Return the (x, y) coordinate for the center point of the cell that contains the specified text.  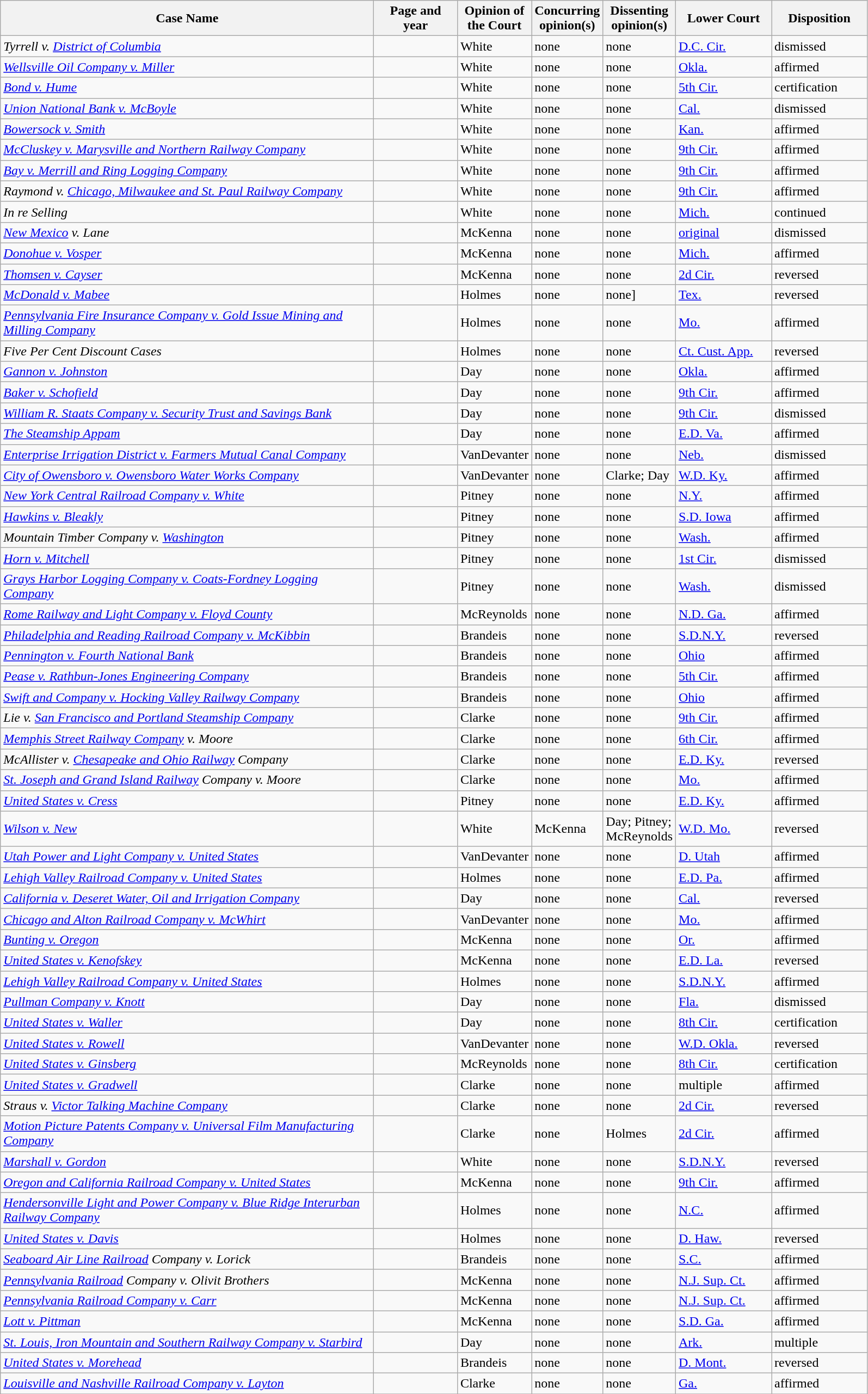
Bond v. Hume (187, 88)
United States v. Morehead (187, 1363)
Hawkins v. Bleakly (187, 517)
Fla. (724, 1002)
Wellsville Oil Company v. Miller (187, 67)
McAllister v. Chesapeake and Ohio Railway Company (187, 759)
Thomsen v. Cayser (187, 274)
McCluskey v. Marysville and Northern Railway Company (187, 150)
United States v. Kenofskey (187, 960)
Mountain Timber Company v. Washington (187, 537)
Wilson v. New (187, 828)
Grays Harbor Logging Company v. Coats-Fordney Logging Company (187, 586)
Gannon v. Johnston (187, 372)
United States v. Davis (187, 1238)
Pennsylvania Railroad Company v. Olivit Brothers (187, 1280)
Lie v. San Francisco and Portland Steamship Company (187, 718)
Marshall v. Gordon (187, 1162)
United States v. Gradwell (187, 1085)
D. Mont. (724, 1363)
United States v. Rowell (187, 1043)
Tyrrell v. District of Columbia (187, 46)
Union National Bank v. McBoyle (187, 108)
Seaboard Air Line Railroad Company v. Lorick (187, 1259)
6th Cir. (724, 739)
Ark. (724, 1342)
United States v. Cress (187, 801)
none] (639, 295)
Straus v. Victor Talking Machine Company (187, 1106)
Raymond v. Chicago, Milwaukee and St. Paul Railway Company (187, 191)
United States v. Ginsberg (187, 1064)
Motion Picture Patents Company v. Universal Film Manufacturing Company (187, 1133)
Baker v. Schofield (187, 392)
Day; Pitney; McReynolds (639, 828)
Memphis Street Railway Company v. Moore (187, 739)
Neb. (724, 455)
Case Name (187, 19)
Lower Court (724, 19)
Hendersonville Light and Power Company v. Blue Ridge Interurban Railway Company (187, 1211)
E.D. Pa. (724, 877)
Utah Power and Light Company v. United States (187, 857)
Opinion of the Court (494, 19)
In re Selling (187, 212)
Five Per Cent Discount Cases (187, 351)
McDonald v. Mabee (187, 295)
The Steamship Appam (187, 434)
Ct. Cust. App. (724, 351)
Swift and Company v. Hocking Valley Railway Company (187, 697)
E.D. La. (724, 960)
Philadelphia and Reading Railroad Company v. McKibbin (187, 635)
William R. Staats Company v. Security Trust and Savings Bank (187, 413)
Clarke; Day (639, 475)
Tex. (724, 295)
United States v. Waller (187, 1023)
S.D. Ga. (724, 1321)
Dissenting opinion(s) (639, 19)
St. Joseph and Grand Island Railway Company v. Moore (187, 780)
Bunting v. Oregon (187, 939)
Pennsylvania Fire Insurance Company v. Gold Issue Mining and Milling Company (187, 323)
Kan. (724, 129)
S.C. (724, 1259)
Or. (724, 939)
Pennington v. Fourth National Bank (187, 656)
N.Y. (724, 496)
Bay v. Merrill and Ring Logging Company (187, 170)
Louisville and Nashville Railroad Company v. Layton (187, 1384)
N.D. Ga. (724, 614)
California v. Deseret Water, Oil and Irrigation Company (187, 898)
St. Louis, Iron Mountain and Southern Railway Company v. Starbird (187, 1342)
W.D. Mo. (724, 828)
W.D. Okla. (724, 1043)
Bowersock v. Smith (187, 129)
Horn v. Mitchell (187, 558)
New York Central Railroad Company v. White (187, 496)
original (724, 232)
Chicago and Alton Railroad Company v. McWhirt (187, 919)
Pullman Company v. Knott (187, 1002)
Donohue v. Vosper (187, 253)
Enterprise Irrigation District v. Farmers Mutual Canal Company (187, 455)
D. Utah (724, 857)
Pease v. Rathbun-Jones Engineering Company (187, 677)
Ga. (724, 1384)
D.C. Cir. (724, 46)
Rome Railway and Light Company v. Floyd County (187, 614)
Concurring opinion(s) (567, 19)
New Mexico v. Lane (187, 232)
Pennsylvania Railroad Company v. Carr (187, 1300)
City of Owensboro v. Owensboro Water Works Company (187, 475)
Page and year (416, 19)
Oregon and California Railroad Company v. United States (187, 1182)
Disposition (820, 19)
S.D. Iowa (724, 517)
E.D. Va. (724, 434)
D. Haw. (724, 1238)
W.D. Ky. (724, 475)
N.C. (724, 1211)
continued (820, 212)
1st Cir. (724, 558)
Lott v. Pittman (187, 1321)
